From the cell containing the given text, extract its center point as (X, Y) coordinate. 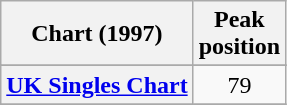
Chart (1997) (97, 34)
Peakposition (239, 34)
UK Singles Chart (97, 85)
79 (239, 85)
